Identify which cell holds the provided text, then report its (x, y) central coordinate. 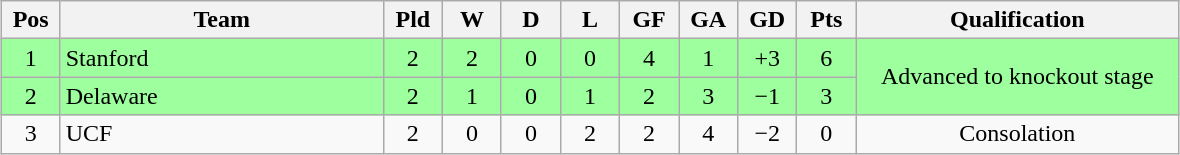
GD (768, 20)
GF (650, 20)
Pld (412, 20)
L (590, 20)
Advanced to knockout stage (1018, 77)
+3 (768, 58)
Team (222, 20)
−1 (768, 96)
Qualification (1018, 20)
D (530, 20)
GA (708, 20)
Consolation (1018, 134)
6 (826, 58)
UCF (222, 134)
Pts (826, 20)
Pos (30, 20)
−2 (768, 134)
Stanford (222, 58)
W (472, 20)
Delaware (222, 96)
